Return the [X, Y] coordinate for the center point of the cell that contains the specified text.  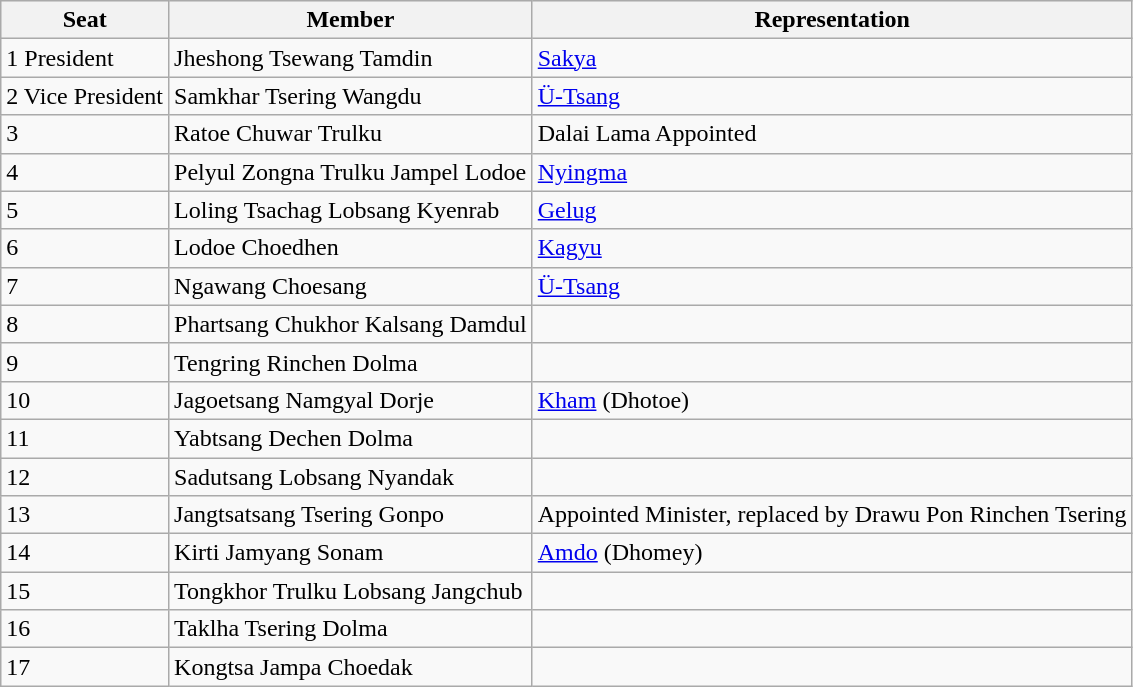
Gelug [832, 210]
Tengring Rinchen Dolma [351, 362]
13 [85, 515]
Jagoetsang Namgyal Dorje [351, 400]
14 [85, 553]
4 [85, 172]
5 [85, 210]
Representation [832, 20]
Kirti Jamyang Sonam [351, 553]
Nyingma [832, 172]
6 [85, 248]
17 [85, 667]
Jangtsatsang Tsering Gonpo [351, 515]
12 [85, 477]
8 [85, 324]
Appointed Minister, replaced by Drawu Pon Rinchen Tsering [832, 515]
Kongtsa Jampa Choedak [351, 667]
10 [85, 400]
Jheshong Tsewang Tamdin [351, 58]
Yabtsang Dechen Dolma [351, 438]
Ratoe Chuwar Trulku [351, 134]
Pelyul Zongna Trulku Jampel Lodoe [351, 172]
Amdo (Dhomey) [832, 553]
Samkhar Tsering Wangdu [351, 96]
Sakya [832, 58]
1 President [85, 58]
16 [85, 629]
Seat [85, 20]
11 [85, 438]
7 [85, 286]
Sadutsang Lobsang Nyandak [351, 477]
Kham (Dhotoe) [832, 400]
2 Vice President [85, 96]
Taklha Tsering Dolma [351, 629]
Dalai Lama Appointed [832, 134]
Ngawang Choesang [351, 286]
Kagyu [832, 248]
15 [85, 591]
Loling Tsachag Lobsang Kyenrab [351, 210]
3 [85, 134]
9 [85, 362]
Member [351, 20]
Tongkhor Trulku Lobsang Jangchub [351, 591]
Phartsang Chukhor Kalsang Damdul [351, 324]
Lodoe Choedhen [351, 248]
